Extract the (X, Y) coordinate from the center of the cell holding the provided text.  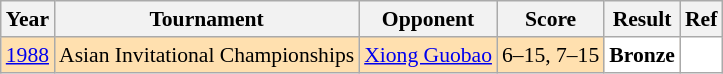
Year (28, 19)
Xiong Guobao (428, 55)
Ref (701, 19)
1988 (28, 55)
Asian Invitational Championships (206, 55)
Tournament (206, 19)
Result (642, 19)
Opponent (428, 19)
Bronze (642, 55)
6–15, 7–15 (550, 55)
Score (550, 19)
